Find where the given text appears and provide that cell's center as (X, Y) coordinate. 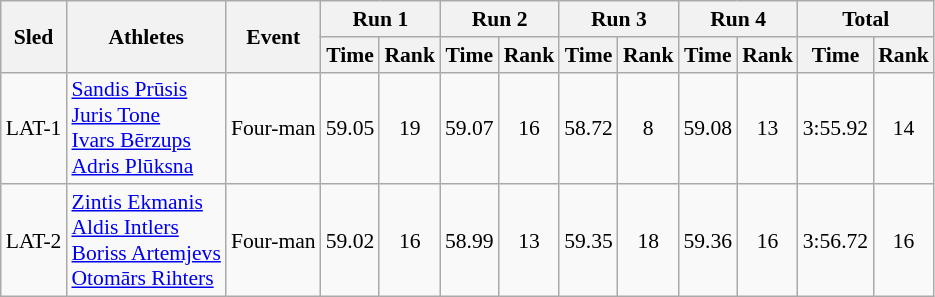
14 (904, 128)
Run 4 (738, 19)
59.07 (470, 128)
Zintis EkmanisAldis IntlersBoriss ArtemjevsOtomārs Rihters (146, 241)
19 (410, 128)
Run 2 (500, 19)
8 (648, 128)
58.99 (470, 241)
18 (648, 241)
Run 1 (380, 19)
59.35 (588, 241)
Run 3 (618, 19)
Sandis PrūsisJuris ToneIvars BērzupsAdris Plūksna (146, 128)
59.05 (350, 128)
Total (866, 19)
58.72 (588, 128)
59.02 (350, 241)
LAT-2 (34, 241)
3:56.72 (836, 241)
Athletes (146, 36)
Event (274, 36)
59.36 (708, 241)
3:55.92 (836, 128)
Sled (34, 36)
LAT-1 (34, 128)
59.08 (708, 128)
